Extract the (X, Y) coordinate from the center of the cell holding the provided text.  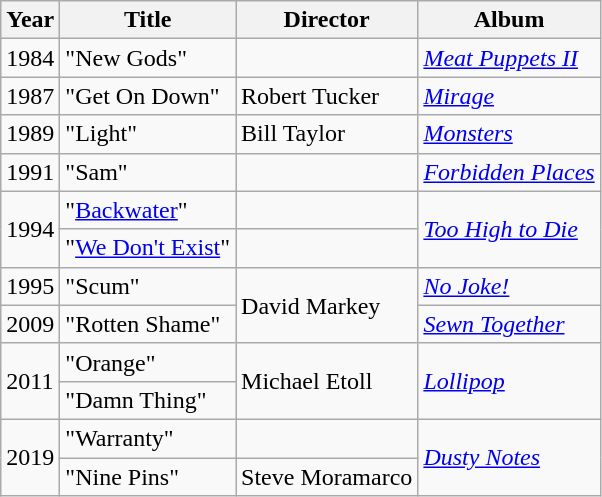
No Joke! (509, 286)
Sewn Together (509, 324)
1984 (30, 58)
2019 (30, 457)
"Light" (148, 134)
Bill Taylor (327, 134)
Robert Tucker (327, 96)
Meat Puppets II (509, 58)
1991 (30, 172)
1994 (30, 229)
Year (30, 20)
Lollipop (509, 381)
1987 (30, 96)
"Get On Down" (148, 96)
"Rotten Shame" (148, 324)
Album (509, 20)
2009 (30, 324)
Forbidden Places (509, 172)
"We Don't Exist" (148, 248)
"Nine Pins" (148, 477)
Too High to Die (509, 229)
Dusty Notes (509, 457)
Michael Etoll (327, 381)
Steve Moramarco (327, 477)
1995 (30, 286)
Title (148, 20)
"Warranty" (148, 438)
"Sam" (148, 172)
Director (327, 20)
"Scum" (148, 286)
Monsters (509, 134)
"Damn Thing" (148, 400)
Mirage (509, 96)
"New Gods" (148, 58)
"Backwater" (148, 210)
David Markey (327, 305)
1989 (30, 134)
2011 (30, 381)
"Orange" (148, 362)
